Output the (x, y) coordinate of the center of the cell containing the given text.  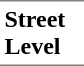
Street Level (42, 33)
